Return the [x, y] coordinate for the center point of the cell that contains the specified text.  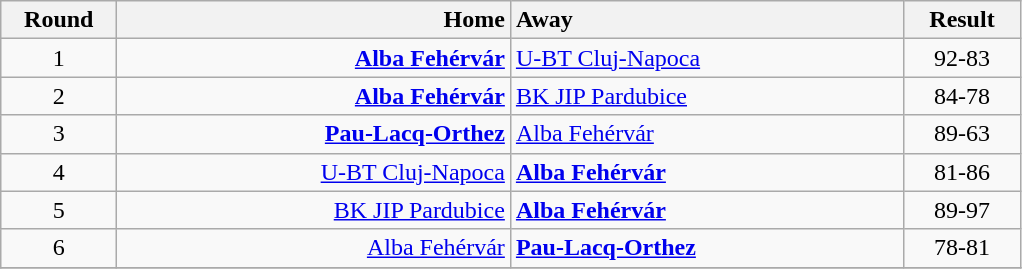
78-81 [962, 248]
3 [59, 134]
92-83 [962, 58]
Result [962, 20]
5 [59, 210]
Round [59, 20]
89-63 [962, 134]
89-97 [962, 210]
Away [707, 20]
1 [59, 58]
84-78 [962, 96]
6 [59, 248]
2 [59, 96]
Home [314, 20]
81-86 [962, 172]
4 [59, 172]
